Capture the cell that displays the provided text and extract its [X, Y] central coordinate. 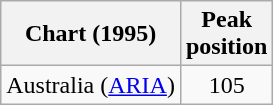
Peakposition [226, 34]
Chart (1995) [91, 34]
105 [226, 85]
Australia (ARIA) [91, 85]
